Detect which cell encompasses the target text, then output its (x, y) center coordinate. 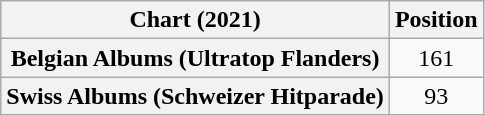
Chart (2021) (196, 20)
Belgian Albums (Ultratop Flanders) (196, 58)
Swiss Albums (Schweizer Hitparade) (196, 96)
Position (436, 20)
161 (436, 58)
93 (436, 96)
